Scan for the cell matching the given text and deliver its (x, y) coordinate at center. 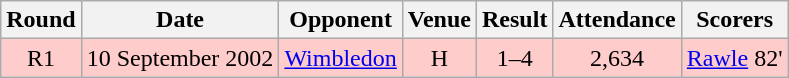
Venue (439, 20)
2,634 (617, 58)
Wimbledon (340, 58)
10 September 2002 (180, 58)
H (439, 58)
Opponent (340, 20)
Date (180, 20)
Round (41, 20)
Rawle 82' (734, 58)
Result (515, 20)
Scorers (734, 20)
R1 (41, 58)
1–4 (515, 58)
Attendance (617, 20)
